Return the (x, y) coordinate for the center point of the cell that contains the specified text.  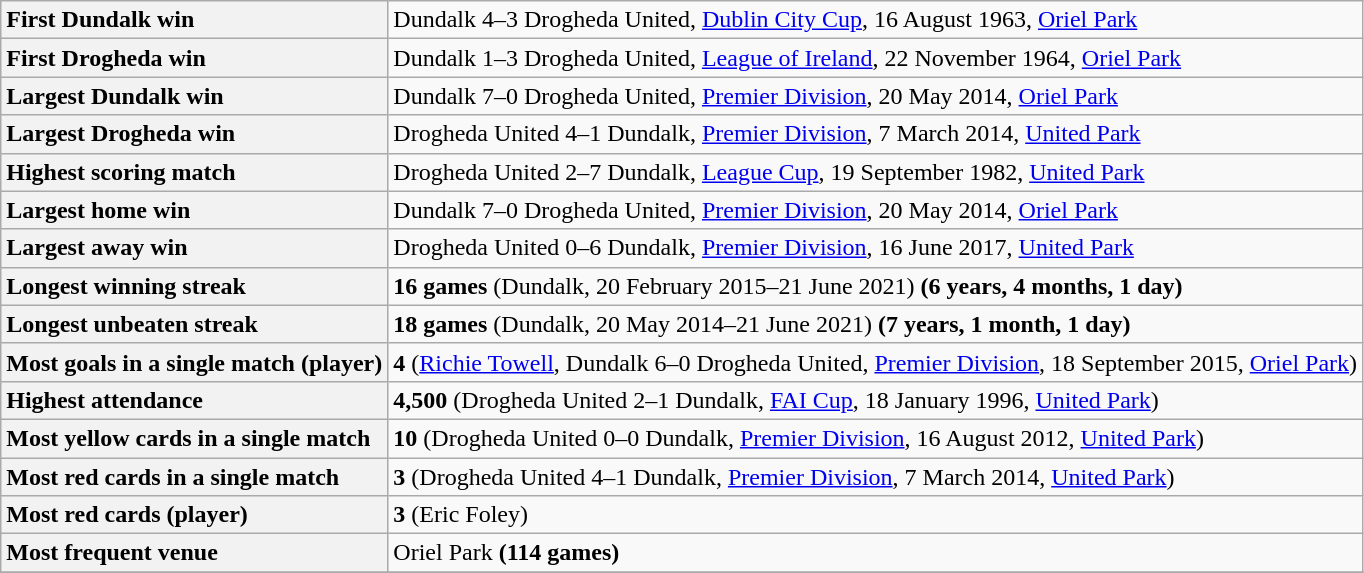
16 games (Dundalk, 20 February 2015–21 June 2021) (6 years, 4 months, 1 day) (876, 286)
18 games (Dundalk, 20 May 2014–21 June 2021) (7 years, 1 month, 1 day) (876, 324)
Largest Dundalk win (194, 96)
Drogheda United 4–1 Dundalk, Premier Division, 7 March 2014, United Park (876, 134)
Highest attendance (194, 400)
Most red cards (player) (194, 515)
Highest scoring match (194, 172)
3 (Drogheda United 4–1 Dundalk, Premier Division, 7 March 2014, United Park) (876, 477)
Most frequent venue (194, 553)
First Drogheda win (194, 58)
Most yellow cards in a single match (194, 438)
Oriel Park (114 games) (876, 553)
Dundalk 4–3 Drogheda United, Dublin City Cup, 16 August 1963, Oriel Park (876, 20)
Largest Drogheda win (194, 134)
Drogheda United 0–6 Dundalk, Premier Division, 16 June 2017, United Park (876, 248)
4 (Richie Towell, Dundalk 6–0 Drogheda United, Premier Division, 18 September 2015, Oriel Park) (876, 362)
3 (Eric Foley) (876, 515)
Most goals in a single match (player) (194, 362)
First Dundalk win (194, 20)
Longest unbeaten streak (194, 324)
Drogheda United 2–7 Dundalk, League Cup, 19 September 1982, United Park (876, 172)
Longest winning streak (194, 286)
10 (Drogheda United 0–0 Dundalk, Premier Division, 16 August 2012, United Park) (876, 438)
Dundalk 1–3 Drogheda United, League of Ireland, 22 November 1964, Oriel Park (876, 58)
4,500 (Drogheda United 2–1 Dundalk, FAI Cup, 18 January 1996, United Park) (876, 400)
Largest home win (194, 210)
Most red cards in a single match (194, 477)
Largest away win (194, 248)
